Scan for the cell matching the given text and deliver its (X, Y) coordinate at center. 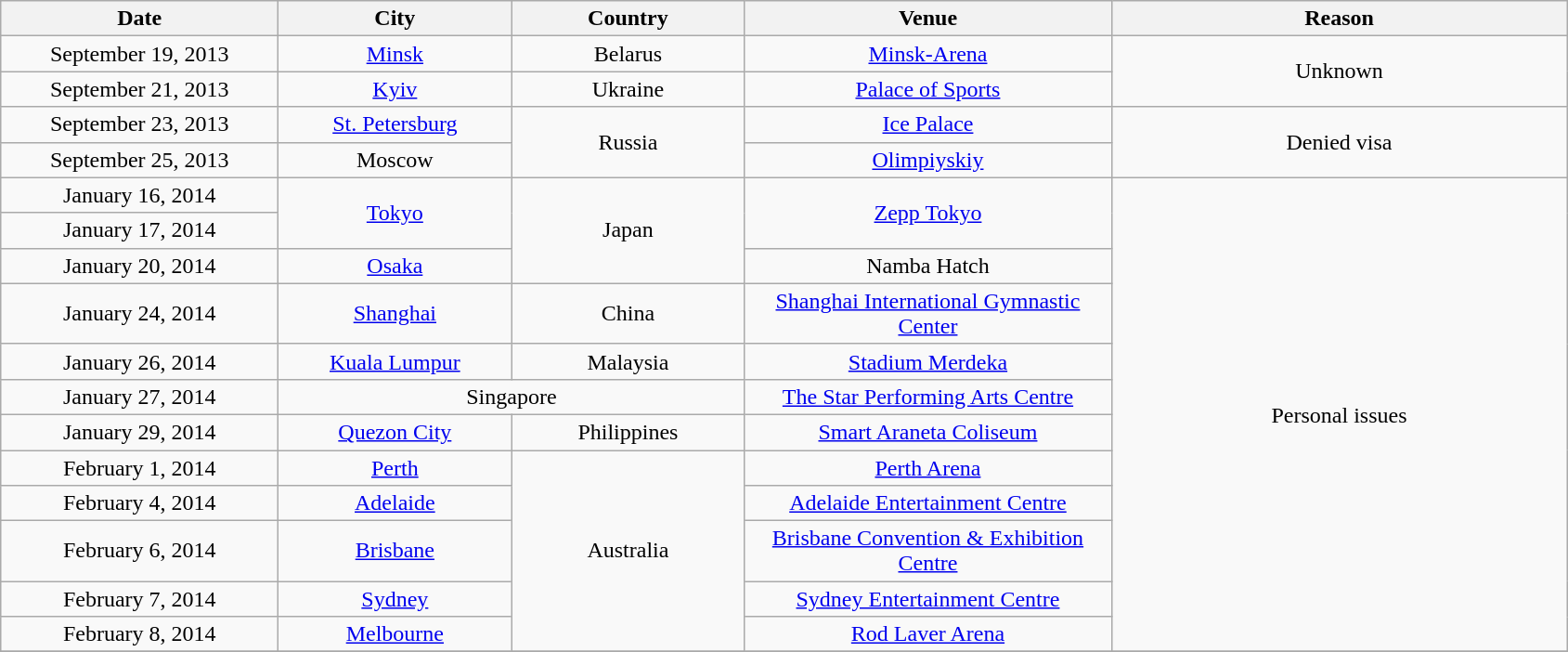
February 6, 2014 (139, 552)
Ice Palace (928, 124)
Russia (628, 142)
Namba Hatch (928, 266)
January 17, 2014 (139, 230)
February 8, 2014 (139, 634)
Smart Araneta Coliseum (928, 432)
Philippines (628, 432)
Kyiv (395, 89)
Kuala Lumpur (395, 361)
Olimpiyskiy (928, 160)
Adelaide (395, 503)
Osaka (395, 266)
China (628, 314)
The Star Performing Arts Centre (928, 397)
January 27, 2014 (139, 397)
Brisbane Convention & Exhibition Centre (928, 552)
Sydney (395, 599)
January 20, 2014 (139, 266)
Tokyo (395, 213)
September 25, 2013 (139, 160)
Shanghai (395, 314)
September 21, 2013 (139, 89)
Zepp Tokyo (928, 213)
January 26, 2014 (139, 361)
Personal issues (1339, 414)
Sydney Entertainment Centre (928, 599)
Palace of Sports (928, 89)
February 7, 2014 (139, 599)
January 29, 2014 (139, 432)
Perth Arena (928, 467)
Australia (628, 550)
Reason (1339, 19)
Unknown (1339, 72)
Adelaide Entertainment Centre (928, 503)
Belarus (628, 54)
Date (139, 19)
Country (628, 19)
Quezon City (395, 432)
Melbourne (395, 634)
Perth (395, 467)
Rod Laver Arena (928, 634)
City (395, 19)
September 19, 2013 (139, 54)
Ukraine (628, 89)
Japan (628, 230)
Malaysia (628, 361)
Moscow (395, 160)
September 23, 2013 (139, 124)
Denied visa (1339, 142)
Singapore (512, 397)
Stadium Merdeka (928, 361)
Minsk (395, 54)
Shanghai International Gymnastic Center (928, 314)
Venue (928, 19)
February 1, 2014 (139, 467)
January 24, 2014 (139, 314)
February 4, 2014 (139, 503)
Brisbane (395, 552)
January 16, 2014 (139, 195)
St. Petersburg (395, 124)
Minsk-Arena (928, 54)
